Scan for the cell matching the given text and deliver its (X, Y) coordinate at center. 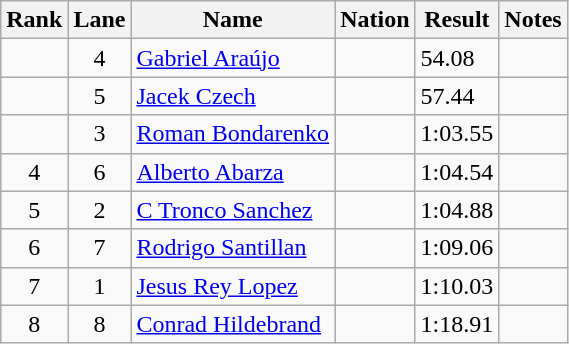
1:04.54 (457, 172)
Jesus Rey Lopez (233, 286)
1:10.03 (457, 286)
Name (233, 20)
Lane (100, 20)
1:09.06 (457, 248)
1:04.88 (457, 210)
54.08 (457, 58)
Jacek Czech (233, 96)
Roman Bondarenko (233, 134)
2 (100, 210)
Result (457, 20)
Rank (34, 20)
3 (100, 134)
C Tronco Sanchez (233, 210)
Gabriel Araújo (233, 58)
Nation (375, 20)
Conrad Hildebrand (233, 324)
1 (100, 286)
Notes (533, 20)
1:18.91 (457, 324)
Rodrigo Santillan (233, 248)
1:03.55 (457, 134)
Alberto Abarza (233, 172)
57.44 (457, 96)
